Scan for the cell matching the given text and deliver its [X, Y] coordinate at center. 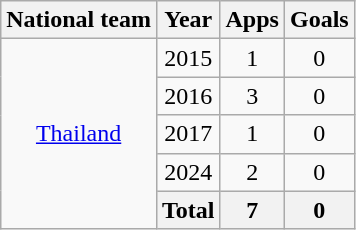
7 [252, 210]
2016 [188, 96]
National team [79, 20]
Total [188, 210]
2024 [188, 172]
Goals [319, 20]
Thailand [79, 134]
Apps [252, 20]
2 [252, 172]
Year [188, 20]
2015 [188, 58]
3 [252, 96]
2017 [188, 134]
